Find where the given text appears and provide that cell's center as [X, Y] coordinate. 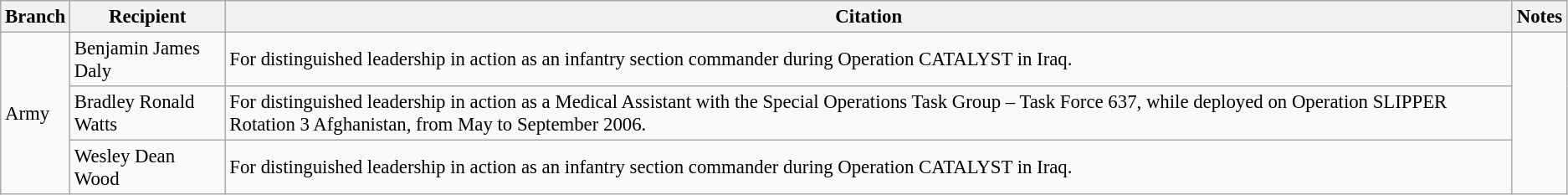
Citation [869, 17]
Notes [1540, 17]
Army [35, 114]
Wesley Dean Wood [148, 167]
Benjamin James Daly [148, 60]
Recipient [148, 17]
Branch [35, 17]
Bradley Ronald Watts [148, 114]
